Extract the (X, Y) coordinate from the center of the cell holding the provided text.  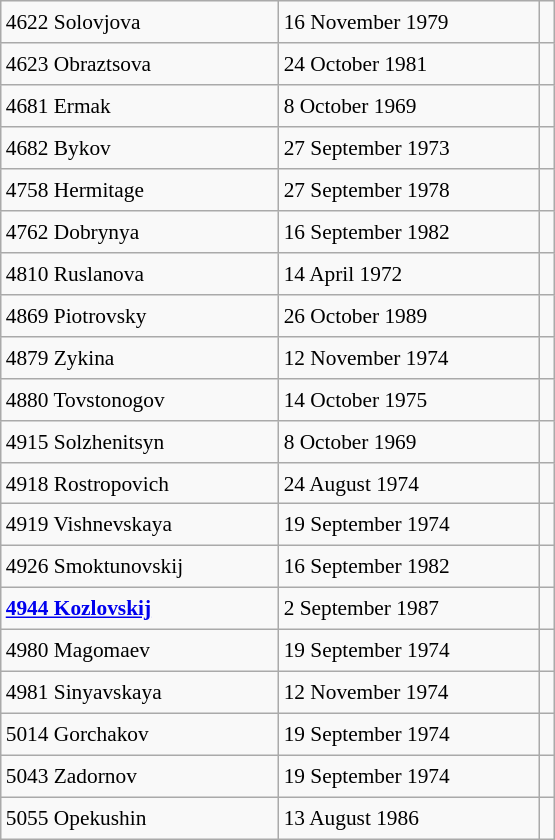
4623 Obraztsova (140, 64)
24 August 1974 (410, 483)
4758 Hermitage (140, 190)
4762 Dobrynya (140, 232)
4980 Magomaev (140, 651)
4919 Vishnevskaya (140, 525)
4869 Piotrovsky (140, 315)
13 August 1986 (410, 818)
4880 Tovstonogov (140, 399)
14 October 1975 (410, 399)
27 September 1978 (410, 190)
4810 Ruslanova (140, 274)
4915 Solzhenitsyn (140, 441)
4681 Ermak (140, 106)
5014 Gorchakov (140, 735)
4981 Sinyavskaya (140, 693)
4926 Smoktunovskij (140, 567)
5055 Opekushin (140, 818)
5043 Zadornov (140, 776)
16 November 1979 (410, 22)
2 September 1987 (410, 609)
26 October 1989 (410, 315)
27 September 1973 (410, 148)
14 April 1972 (410, 274)
4944 Kozlovskij (140, 609)
24 October 1981 (410, 64)
4879 Zykina (140, 357)
4918 Rostropovich (140, 483)
4682 Bykov (140, 148)
4622 Solovjova (140, 22)
